Return the (X, Y) coordinate for the center point of the cell that contains the specified text.  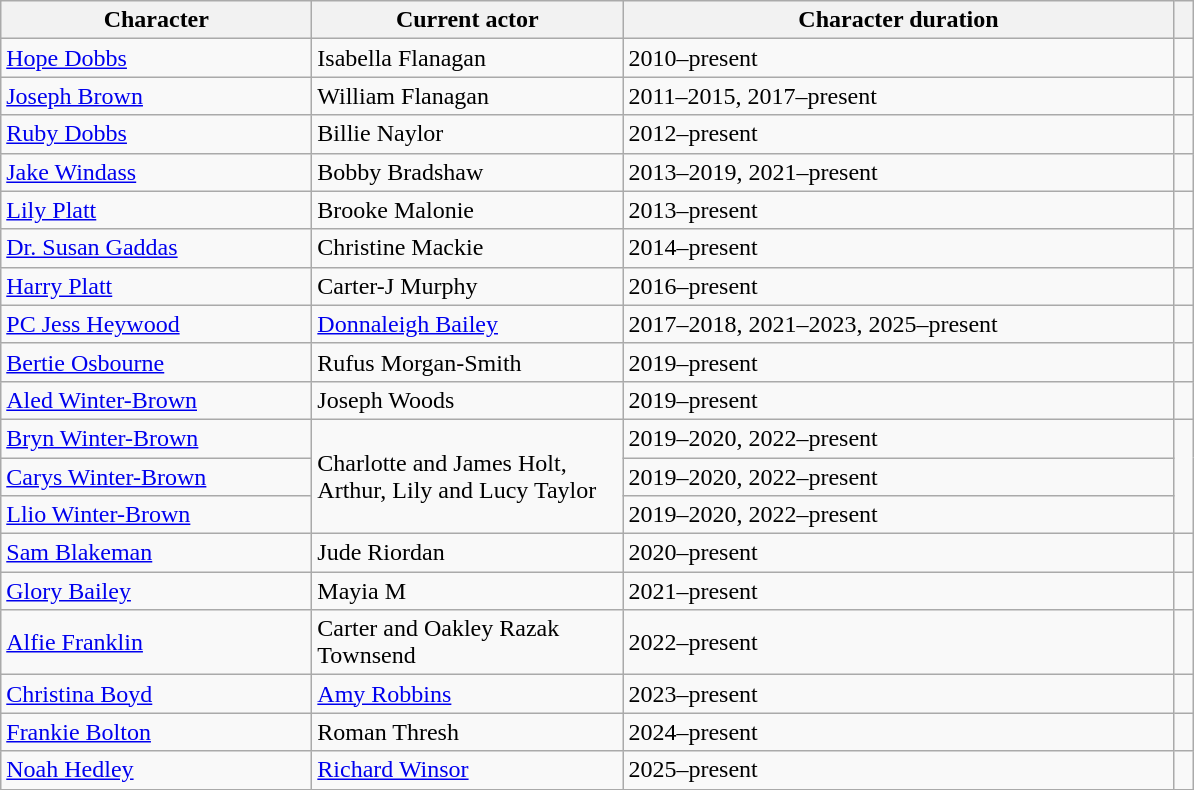
2021–present (898, 591)
Lily Platt (156, 210)
Bertie Osbourne (156, 362)
Llio Winter-Brown (156, 515)
Character duration (898, 20)
Glory Bailey (156, 591)
Christine Mackie (468, 248)
2024–present (898, 732)
2013–2019, 2021–present (898, 172)
Brooke Malonie (468, 210)
Isabella Flanagan (468, 58)
Aled Winter-Brown (156, 400)
2011–2015, 2017–present (898, 96)
Alfie Franklin (156, 642)
Charlotte and James Holt, Arthur, Lily and Lucy Taylor (468, 476)
Current actor (468, 20)
Jude Riordan (468, 553)
Sam Blakeman (156, 553)
William Flanagan (468, 96)
Character (156, 20)
2010–present (898, 58)
2017–2018, 2021–2023, 2025–present (898, 324)
Christina Boyd (156, 694)
Donnaleigh Bailey (468, 324)
Carys Winter-Brown (156, 477)
Hope Dobbs (156, 58)
Amy Robbins (468, 694)
PC Jess Heywood (156, 324)
Joseph Brown (156, 96)
2022–present (898, 642)
Bryn Winter-Brown (156, 438)
2025–present (898, 770)
Harry Platt (156, 286)
2013–present (898, 210)
Ruby Dobbs (156, 134)
2023–present (898, 694)
Carter-J Murphy (468, 286)
2020–present (898, 553)
2016–present (898, 286)
Bobby Bradshaw (468, 172)
Joseph Woods (468, 400)
Carter and Oakley Razak Townsend (468, 642)
Richard Winsor (468, 770)
Dr. Susan Gaddas (156, 248)
Jake Windass (156, 172)
Noah Hedley (156, 770)
Roman Thresh (468, 732)
Billie Naylor (468, 134)
2012–present (898, 134)
Rufus Morgan-Smith (468, 362)
Mayia M (468, 591)
2014–present (898, 248)
Frankie Bolton (156, 732)
